Return (x, y) of the center of cell containing provided text 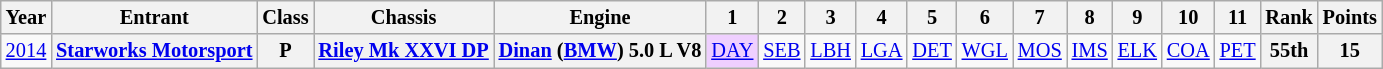
SEB (782, 51)
11 (1238, 17)
ELK (1138, 51)
LBH (830, 51)
MOS (1040, 51)
55th (1290, 51)
P (285, 51)
2014 (26, 51)
Riley Mk XXVI DP (404, 51)
7 (1040, 17)
9 (1138, 17)
8 (1090, 17)
1 (732, 17)
10 (1188, 17)
2 (782, 17)
Dinan (BMW) 5.0 L V8 (600, 51)
LGA (882, 51)
Entrant (154, 17)
COA (1188, 51)
DAY (732, 51)
Starworks Motorsport (154, 51)
Engine (600, 17)
Rank (1290, 17)
6 (985, 17)
DET (932, 51)
Chassis (404, 17)
Year (26, 17)
Points (1350, 17)
WGL (985, 51)
5 (932, 17)
PET (1238, 51)
Class (285, 17)
IMS (1090, 51)
15 (1350, 51)
4 (882, 17)
3 (830, 17)
